Return [x, y] of the center of cell containing provided text 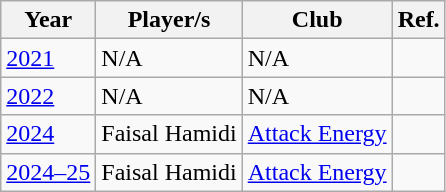
Player/s [169, 20]
Year [48, 20]
2024–25 [48, 172]
2021 [48, 58]
2022 [48, 96]
2024 [48, 134]
Club [317, 20]
Ref. [418, 20]
